Output the (X, Y) coordinate of the center of the cell containing the given text.  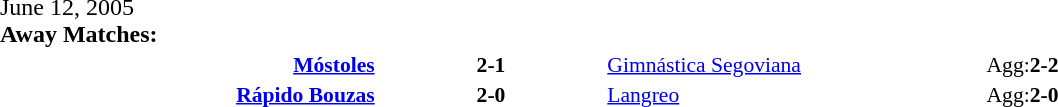
2-1 (492, 64)
Gimnástica Segoviana (795, 64)
